Provide the (X, Y) coordinate of the cell's center where the given text is located.  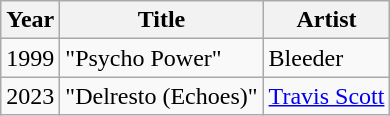
Travis Scott (326, 96)
Artist (326, 20)
2023 (30, 96)
Title (162, 20)
"Psycho Power" (162, 58)
Bleeder (326, 58)
Year (30, 20)
"Delresto (Echoes)" (162, 96)
1999 (30, 58)
